Locate the cell with the specified text and output its (X, Y) center coordinate. 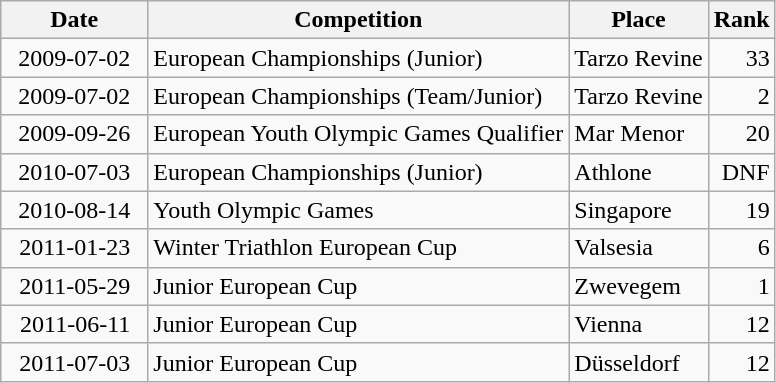
2010-08-14 (74, 210)
Mar Menor (638, 134)
6 (742, 248)
European Youth Olympic Games Qualifier (358, 134)
1 (742, 286)
2010-07-03 (74, 172)
Place (638, 20)
19 (742, 210)
Youth Olympic Games (358, 210)
Winter Triathlon European Cup (358, 248)
Rank (742, 20)
Valsesia (638, 248)
20 (742, 134)
DNF (742, 172)
Zwevegem (638, 286)
2011-01-23 (74, 248)
Vienna (638, 324)
2011-05-29 (74, 286)
33 (742, 58)
Competition (358, 20)
Date (74, 20)
2009-09-26 (74, 134)
2011-07-03 (74, 362)
Düsseldorf (638, 362)
Athlone (638, 172)
European Championships (Team/Junior) (358, 96)
Singapore (638, 210)
2 (742, 96)
2011-06-11 (74, 324)
